Return (x, y) of the center of cell containing provided text 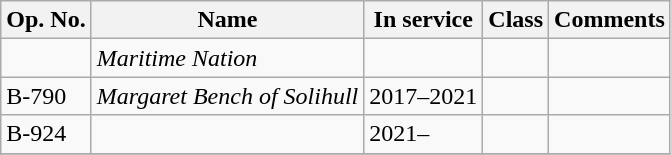
In service (424, 20)
2021– (424, 134)
B-790 (46, 96)
Op. No. (46, 20)
Margaret Bench of Solihull (228, 96)
B-924 (46, 134)
2017–2021 (424, 96)
Class (516, 20)
Maritime Nation (228, 58)
Comments (610, 20)
Name (228, 20)
